Determine the (X, Y) coordinate at the center of the cell enclosing the given text.  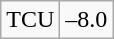
TCU (30, 19)
–8.0 (86, 19)
